For the text-containing cell, return its midpoint in (x, y) coordinate format. 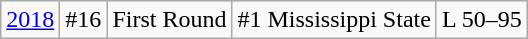
First Round (170, 20)
2018 (30, 20)
L 50–95 (482, 20)
#16 (84, 20)
#1 Mississippi State (334, 20)
